Output the [X, Y] coordinate of the center of the cell containing the given text.  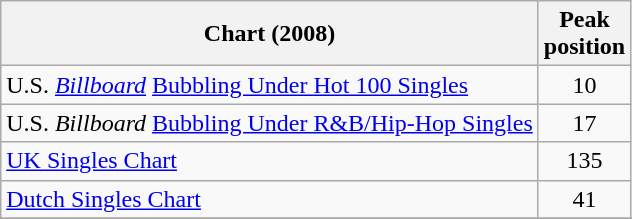
Peakposition [584, 34]
41 [584, 199]
10 [584, 85]
Chart (2008) [270, 34]
17 [584, 123]
UK Singles Chart [270, 161]
Dutch Singles Chart [270, 199]
U.S. Billboard Bubbling Under R&B/Hip-Hop Singles [270, 123]
U.S. Billboard Bubbling Under Hot 100 Singles [270, 85]
135 [584, 161]
